Locate the cell with the specified text and output its [X, Y] center coordinate. 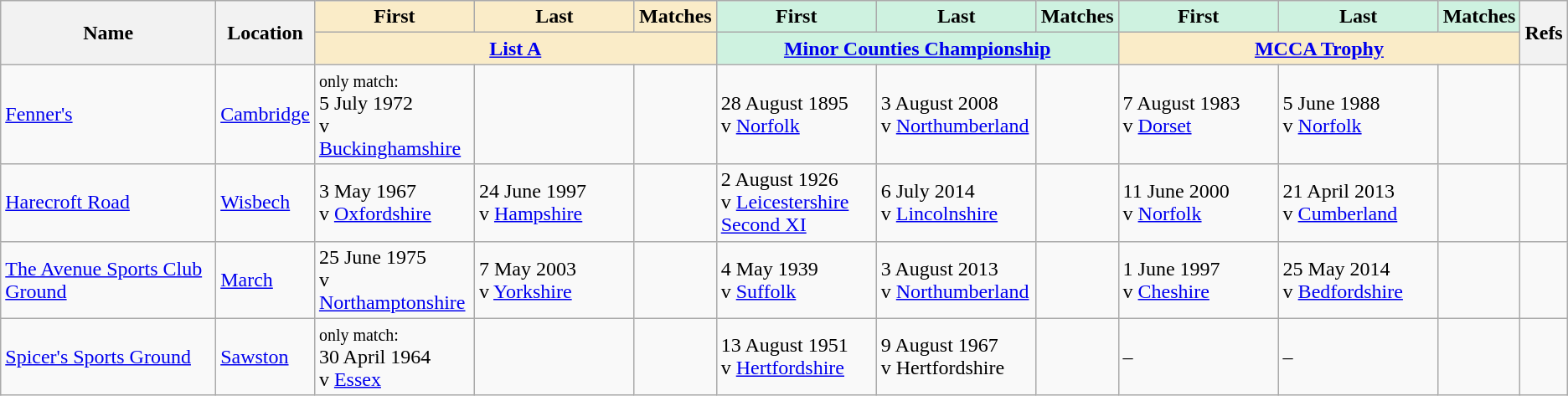
Fenner's [109, 114]
only match:30 April 1964v Essex [394, 357]
4 May 1939v Suffolk [796, 280]
28 August 1895v Norfolk [796, 114]
3 August 2013v Northumberland [957, 280]
The Avenue Sports Club Ground [109, 280]
5 June 1988v Norfolk [1359, 114]
Refs [1544, 33]
MCCA Trophy [1319, 49]
Name [109, 33]
25 June 1975v Northamptonshire [394, 280]
2 August 1926v Leicestershire Second XI [796, 203]
21 April 2013v Cumberland [1359, 203]
9 August 1967v Hertfordshire [957, 357]
1 June 1997v Cheshire [1198, 280]
25 May 2014v Bedfordshire [1359, 280]
3 August 2008v Northumberland [957, 114]
Location [266, 33]
13 August 1951v Hertfordshire [796, 357]
Harecroft Road [109, 203]
24 June 1997v Hampshire [554, 203]
Minor Counties Championship [917, 49]
Spicer's Sports Ground [109, 357]
6 July 2014v Lincolnshire [957, 203]
3 May 1967v Oxfordshire [394, 203]
Cambridge [266, 114]
Wisbech [266, 203]
7 May 2003v Yorkshire [554, 280]
only match:5 July 1972v Buckinghamshire [394, 114]
March [266, 280]
11 June 2000v Norfolk [1198, 203]
List A [515, 49]
Sawston [266, 357]
7 August 1983v Dorset [1198, 114]
